Determine the (X, Y) coordinate at the center of the cell enclosing the given text.  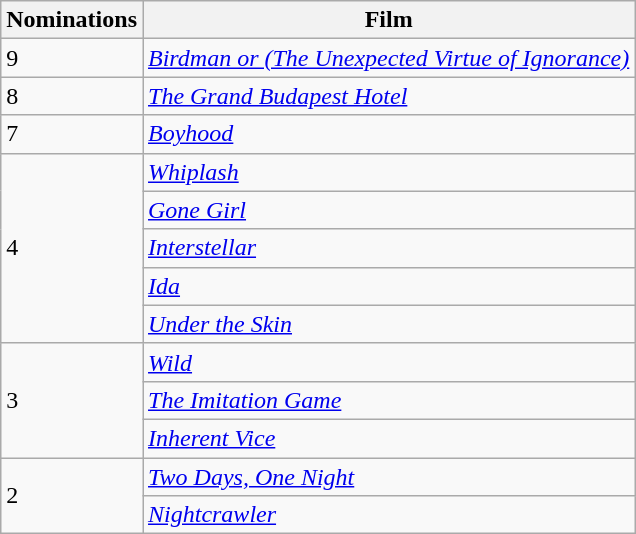
Wild (388, 362)
7 (72, 134)
8 (72, 96)
3 (72, 400)
Ida (388, 286)
9 (72, 58)
Boyhood (388, 134)
Inherent Vice (388, 438)
Birdman or (The Unexpected Virtue of Ignorance) (388, 58)
Two Days, One Night (388, 477)
Nightcrawler (388, 515)
Gone Girl (388, 210)
Whiplash (388, 172)
The Grand Budapest Hotel (388, 96)
Film (388, 20)
Interstellar (388, 248)
4 (72, 248)
Nominations (72, 20)
Under the Skin (388, 324)
2 (72, 496)
The Imitation Game (388, 400)
